Scan for the cell matching the given text and deliver its (x, y) coordinate at center. 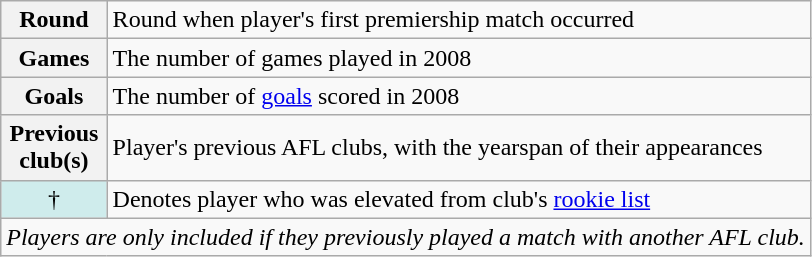
Denotes player who was elevated from club's rookie list (458, 199)
Previousclub(s) (54, 148)
Round when player's first premiership match occurred (458, 20)
† (54, 199)
Player's previous AFL clubs, with the yearspan of their appearances (458, 148)
The number of goals scored in 2008 (458, 96)
Players are only included if they previously played a match with another AFL club. (406, 237)
The number of games played in 2008 (458, 58)
Games (54, 58)
Goals (54, 96)
Round (54, 20)
